Find where the given text appears and provide that cell's center as (x, y) coordinate. 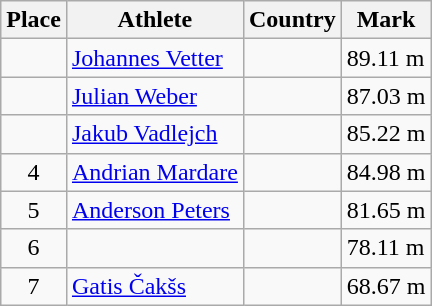
7 (34, 286)
4 (34, 172)
78.11 m (386, 248)
87.03 m (386, 96)
5 (34, 210)
Mark (386, 20)
Johannes Vetter (154, 58)
Gatis Čakšs (154, 286)
85.22 m (386, 134)
68.67 m (386, 286)
Anderson Peters (154, 210)
Country (292, 20)
Athlete (154, 20)
Jakub Vadlejch (154, 134)
Julian Weber (154, 96)
Place (34, 20)
81.65 m (386, 210)
Andrian Mardare (154, 172)
6 (34, 248)
89.11 m (386, 58)
84.98 m (386, 172)
